Detect which cell encompasses the target text, then output its (x, y) center coordinate. 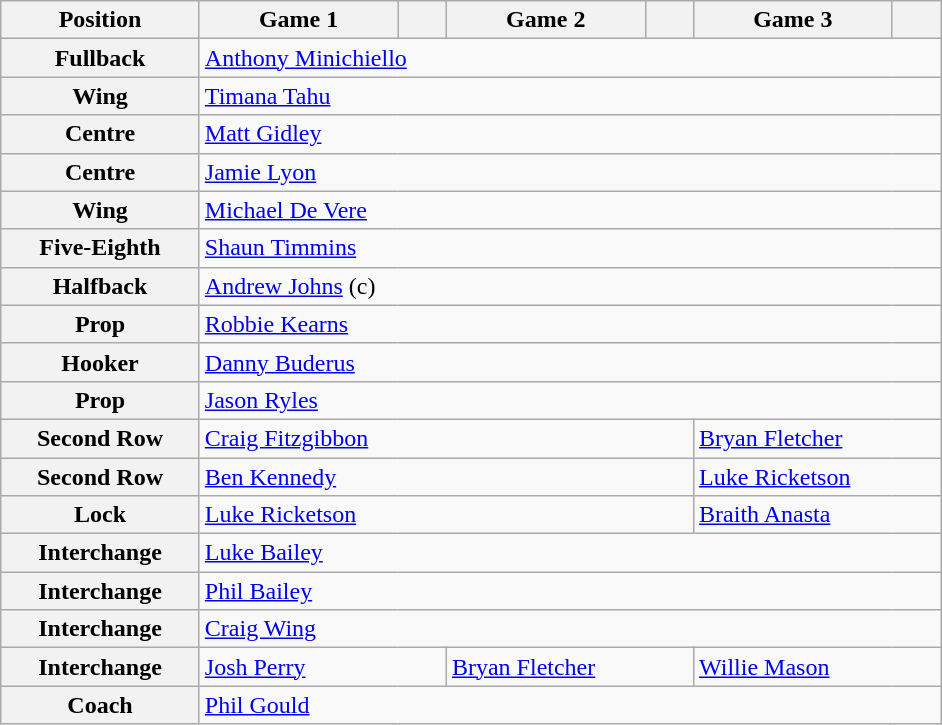
Andrew Johns (c) (570, 286)
Jamie Lyon (570, 172)
Josh Perry (322, 667)
Game 2 (546, 20)
Shaun Timmins (570, 248)
Craig Wing (570, 629)
Jason Ryles (570, 400)
Phil Bailey (570, 591)
Coach (100, 705)
Craig Fitzgibbon (446, 438)
Ben Kennedy (446, 477)
Danny Buderus (570, 362)
Lock (100, 515)
Halfback (100, 286)
Willie Mason (818, 667)
Timana Tahu (570, 96)
Game 3 (794, 20)
Robbie Kearns (570, 324)
Fullback (100, 58)
Anthony Minichiello (570, 58)
Phil Gould (570, 705)
Braith Anasta (818, 515)
Game 1 (298, 20)
Five-Eighth (100, 248)
Position (100, 20)
Michael De Vere (570, 210)
Luke Bailey (570, 553)
Hooker (100, 362)
Matt Gidley (570, 134)
